Identify which cell holds the provided text, then report its (x, y) central coordinate. 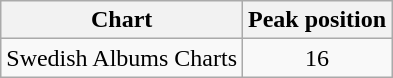
Chart (122, 20)
Peak position (318, 20)
Swedish Albums Charts (122, 58)
16 (318, 58)
